Pinpoint the cell where the given text exists, returning its [X, Y] midpoint coordinate. 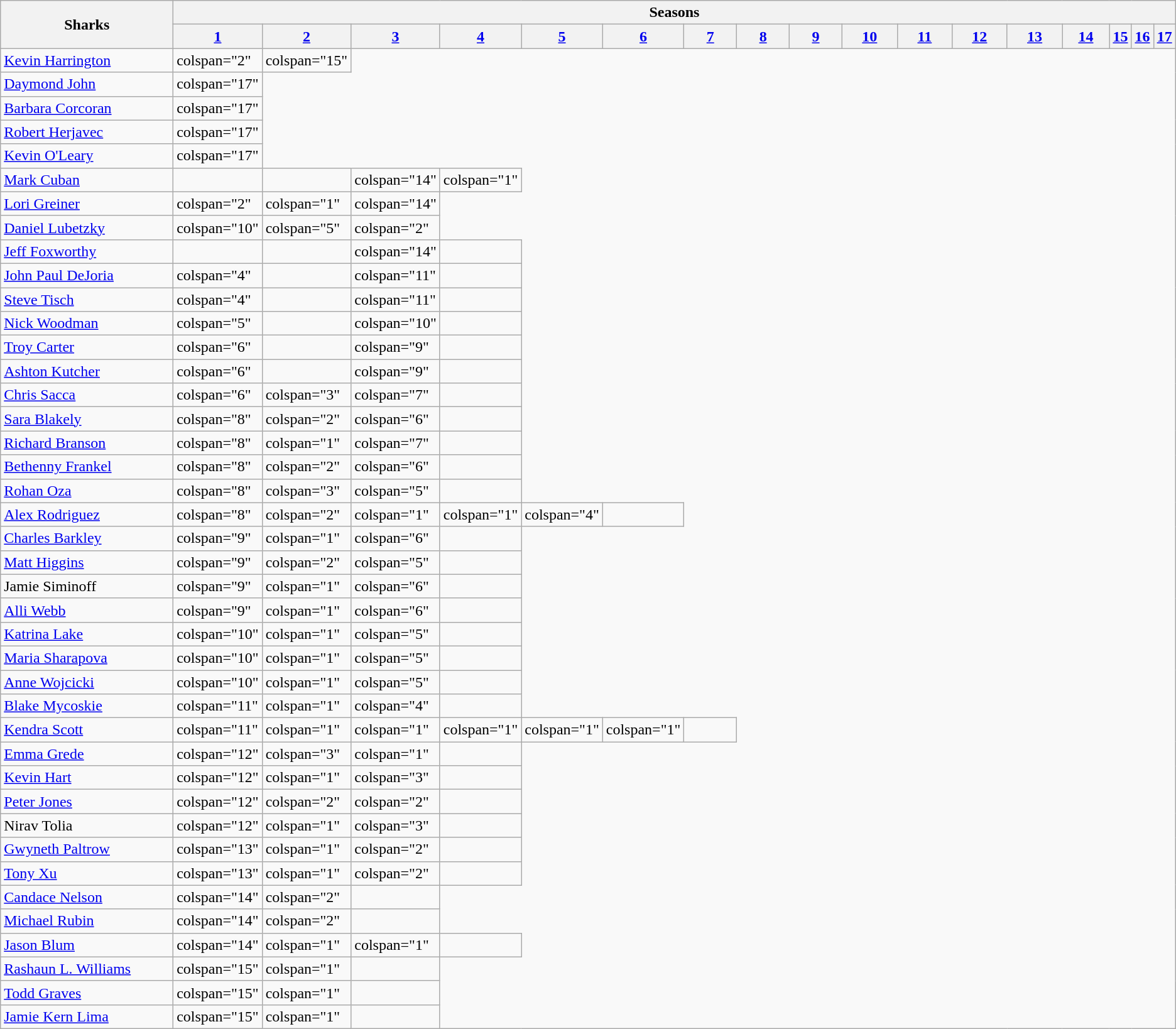
Maria Sharapova [87, 658]
Nick Woodman [87, 324]
8 [763, 36]
Charles Barkley [87, 538]
Steve Tisch [87, 300]
Gwyneth Paltrow [87, 849]
Lori Greiner [87, 204]
Jamie Siminoff [87, 586]
3 [396, 36]
Emma Grede [87, 754]
Alex Rodriguez [87, 514]
10 [869, 36]
Ashton Kutcher [87, 371]
Rohan Oza [87, 491]
Mark Cuban [87, 180]
Barbara Corcoran [87, 108]
16 [1142, 36]
Richard Branson [87, 443]
Troy Carter [87, 347]
Sara Blakely [87, 419]
4 [481, 36]
Sharks [87, 24]
John Paul DeJoria [87, 275]
Michael Rubin [87, 921]
Kevin O'Leary [87, 156]
Tony Xu [87, 873]
13 [1035, 36]
Rashaun L. Williams [87, 969]
Chris Sacca [87, 395]
Jamie Kern Lima [87, 1016]
Alli Webb [87, 610]
Todd Graves [87, 993]
Nirav Tolia [87, 825]
Jeff Foxworthy [87, 251]
Anne Wojcicki [87, 682]
Kendra Scott [87, 730]
17 [1165, 36]
5 [562, 36]
6 [643, 36]
Kevin Hart [87, 778]
Jason Blum [87, 945]
9 [816, 36]
12 [980, 36]
11 [925, 36]
Seasons [675, 13]
Daymond John [87, 84]
Matt Higgins [87, 562]
Robert Herjavec [87, 132]
Candace Nelson [87, 897]
Peter Jones [87, 802]
Katrina Lake [87, 634]
2 [307, 36]
15 [1121, 36]
14 [1086, 36]
Bethenny Frankel [87, 467]
1 [218, 36]
Daniel Lubetzky [87, 227]
7 [710, 36]
Kevin Harrington [87, 60]
Blake Mycoskie [87, 706]
